Identify which cell holds the provided text, then report its (x, y) central coordinate. 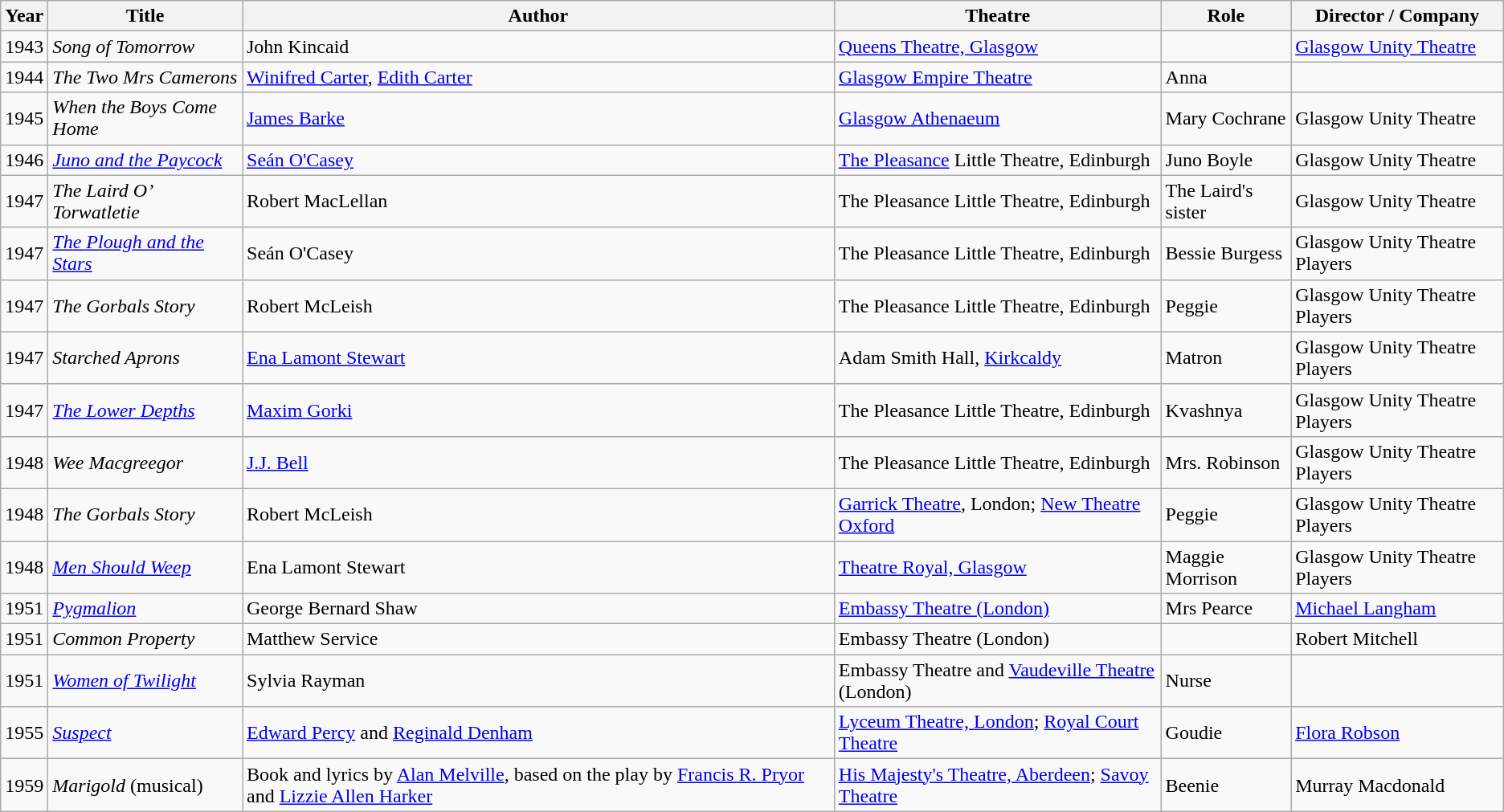
The Two Mrs Camerons (145, 77)
1943 (24, 47)
Book and lyrics by Alan Melville, based on the play by Francis R. Pryor and Lizzie Allen Harker (538, 785)
Mrs. Robinson (1226, 463)
Embassy Theatre and Vaudeville Theatre (London) (998, 681)
Role (1226, 16)
Robert Mitchell (1398, 639)
1959 (24, 785)
Nurse (1226, 681)
Adam Smith Hall, Kirkcaldy (998, 358)
Suspect (145, 732)
Michael Langham (1398, 609)
Bessie Burgess (1226, 254)
Murray Macdonald (1398, 785)
Mrs Pearce (1226, 609)
Men Should Weep (145, 567)
Winifred Carter, Edith Carter (538, 77)
Wee Macgreegor (145, 463)
The Laird O’ Torwatletie (145, 201)
Queens Theatre, Glasgow (998, 47)
Juno Boyle (1226, 160)
1945 (24, 119)
Flora Robson (1398, 732)
The Plough and the Stars (145, 254)
Pygmalion (145, 609)
George Bernard Shaw (538, 609)
His Majesty's Theatre, Aberdeen; Savoy Theatre (998, 785)
James Barke (538, 119)
Robert MacLellan (538, 201)
Goudie (1226, 732)
Author (538, 16)
1944 (24, 77)
J.J. Bell (538, 463)
Edward Percy and Reginald Denham (538, 732)
Glasgow Empire Theatre (998, 77)
Anna (1226, 77)
Matthew Service (538, 639)
Marigold (musical) (145, 785)
Maxim Gorki (538, 410)
Theatre (998, 16)
Song of Tomorrow (145, 47)
Garrick Theatre, London; New Theatre Oxford (998, 514)
Maggie Morrison (1226, 567)
Lyceum Theatre, London; Royal Court Theatre (998, 732)
The Laird's sister (1226, 201)
Common Property (145, 639)
Director / Company (1398, 16)
When the Boys Come Home (145, 119)
The Lower Depths (145, 410)
John Kincaid (538, 47)
Matron (1226, 358)
Theatre Royal, Glasgow (998, 567)
Mary Cochrane (1226, 119)
Women of Twilight (145, 681)
Sylvia Rayman (538, 681)
Beenie (1226, 785)
1946 (24, 160)
Starched Aprons (145, 358)
Title (145, 16)
Year (24, 16)
Kvashnya (1226, 410)
Glasgow Athenaeum (998, 119)
1955 (24, 732)
Juno and the Paycock (145, 160)
